Provide the (x, y) coordinate of the cell's center where the given text is located.  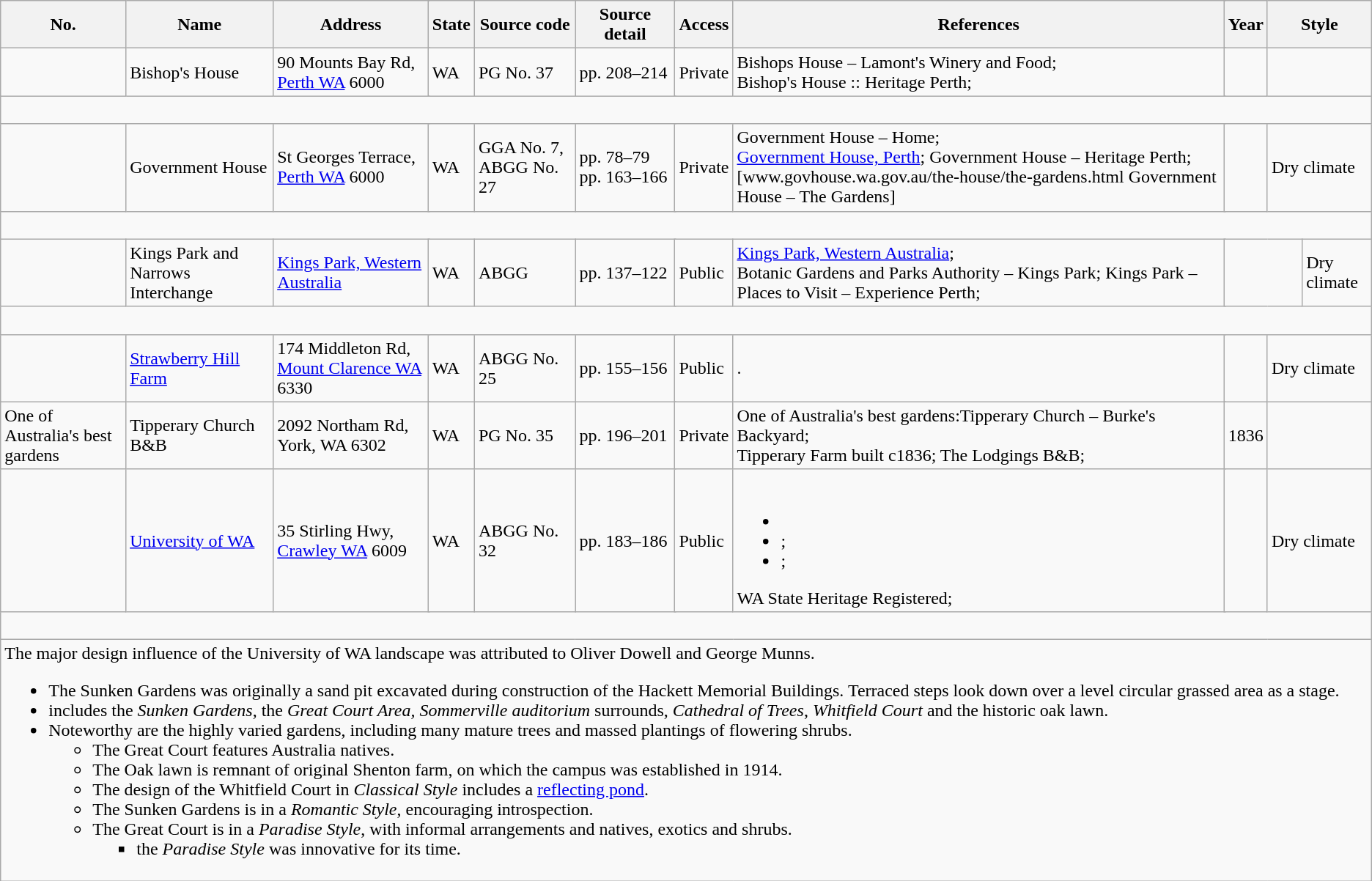
2092 Northam Rd, York, WA 6302 (351, 435)
pp. 78–79 pp. 163–166 (625, 167)
Access (704, 25)
Kings Park and Narrows Interchange (199, 273)
Style (1319, 25)
No. (63, 25)
Government House (199, 167)
University of WA (199, 540)
pp. 183–186 (625, 540)
Bishop's House (199, 72)
Address (351, 25)
One of Australia's best gardens (63, 435)
pp. 137–122 (625, 273)
PG No. 35 (525, 435)
pp. 208–214 (625, 72)
Strawberry Hill Farm (199, 368)
1836 (1246, 435)
Tipperary Church B&B (199, 435)
ABGG (525, 273)
Kings Park, Western Australia (351, 273)
ABGG No. 25 (525, 368)
Kings Park, Western Australia;Botanic Gardens and Parks Authority – Kings Park; Kings Park – Places to Visit – Experience Perth; (978, 273)
90 Mounts Bay Rd, Perth WA 6000 (351, 72)
St Georges Terrace, Perth WA 6000 (351, 167)
174 Middleton Rd, Mount Clarence WA 6330 (351, 368)
PG No. 37 (525, 72)
. (978, 368)
Source code (525, 25)
Year (1246, 25)
ABGG No. 32 (525, 540)
References (978, 25)
State (451, 25)
Source detail (625, 25)
One of Australia's best gardens:Tipperary Church – Burke's Backyard;Tipperary Farm built c1836; The Lodgings B&B; (978, 435)
35 Stirling Hwy, Crawley WA 6009 (351, 540)
Name (199, 25)
pp. 155–156 (625, 368)
pp. 196–201 (625, 435)
GGA No. 7, ABGG No. 27 (525, 167)
Bishops House – Lamont's Winery and Food;Bishop's House :: Heritage Perth; (978, 72)
;;WA State Heritage Registered; (978, 540)
